Capture the cell that displays the provided text and extract its [X, Y] central coordinate. 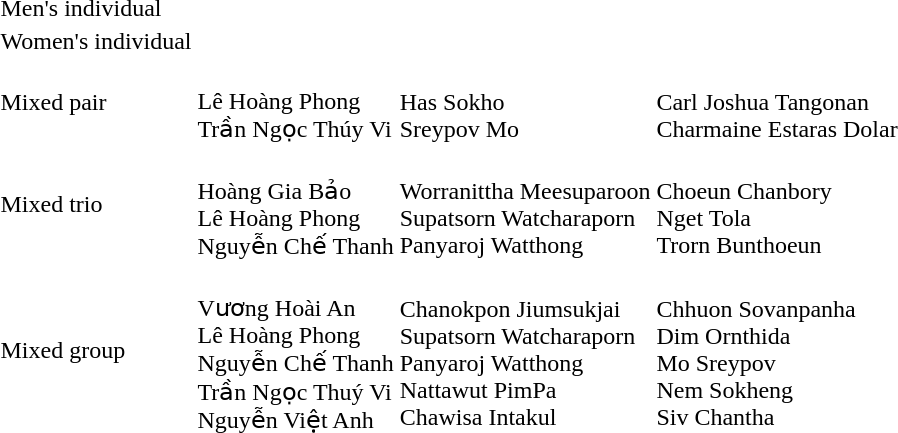
Has SokhoSreypov Mo [525, 102]
Hoàng Gia BảoLê Hoàng PhongNguyễn Chế Thanh [296, 205]
Worranittha MeesuparoonSupatsorn WatcharapornPanyaroj Watthong [525, 205]
Lê Hoàng PhongTrần Ngọc Thúy Vi [296, 102]
